For the text-containing cell, return its midpoint in (x, y) coordinate format. 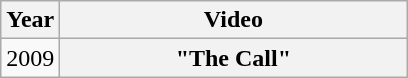
Video (234, 20)
"The Call" (234, 58)
Year (30, 20)
2009 (30, 58)
